Provide the (X, Y) coordinate of the cell's center where the given text is located.  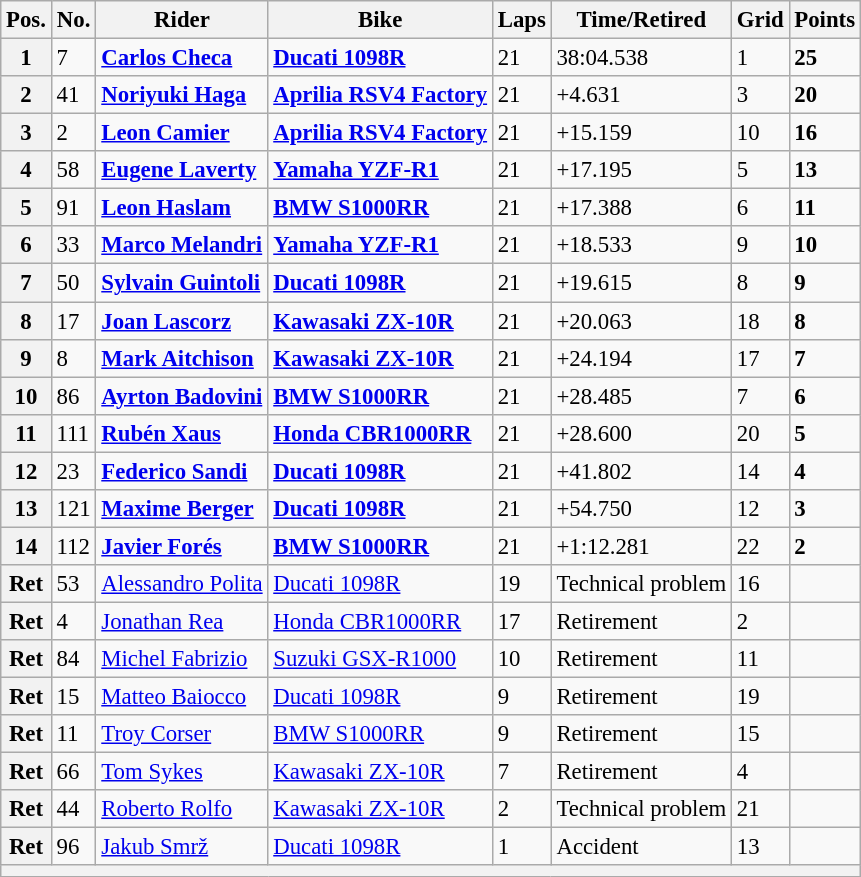
Javier Forés (182, 546)
Accident (641, 847)
91 (74, 208)
Maxime Berger (182, 509)
41 (74, 95)
Bike (380, 20)
+1:12.281 (641, 546)
33 (74, 245)
111 (74, 433)
+24.194 (641, 358)
Leon Haslam (182, 208)
Eugene Laverty (182, 170)
+28.485 (641, 396)
Roberto Rolfo (182, 809)
Leon Camier (182, 133)
Ayrton Badovini (182, 396)
53 (74, 584)
Marco Melandri (182, 245)
Joan Lascorz (182, 321)
Points (824, 20)
+19.615 (641, 283)
No. (74, 20)
+41.802 (641, 471)
22 (760, 546)
Alessandro Polita (182, 584)
+17.388 (641, 208)
Tom Sykes (182, 772)
Grid (760, 20)
66 (74, 772)
+54.750 (641, 509)
+17.195 (641, 170)
96 (74, 847)
Rider (182, 20)
Pos. (26, 20)
Matteo Baiocco (182, 697)
84 (74, 659)
Mark Aitchison (182, 358)
38:04.538 (641, 58)
23 (74, 471)
Federico Sandi (182, 471)
18 (760, 321)
Rubén Xaus (182, 433)
+15.159 (641, 133)
+28.600 (641, 433)
Jonathan Rea (182, 621)
Troy Corser (182, 734)
Michel Fabrizio (182, 659)
Time/Retired (641, 20)
+4.631 (641, 95)
Laps (522, 20)
50 (74, 283)
25 (824, 58)
+20.063 (641, 321)
+18.533 (641, 245)
86 (74, 396)
Noriyuki Haga (182, 95)
58 (74, 170)
112 (74, 546)
44 (74, 809)
Jakub Smrž (182, 847)
Carlos Checa (182, 58)
Suzuki GSX-R1000 (380, 659)
121 (74, 509)
Sylvain Guintoli (182, 283)
